Search for the cell housing the specified text and yield its [x, y] center coordinate. 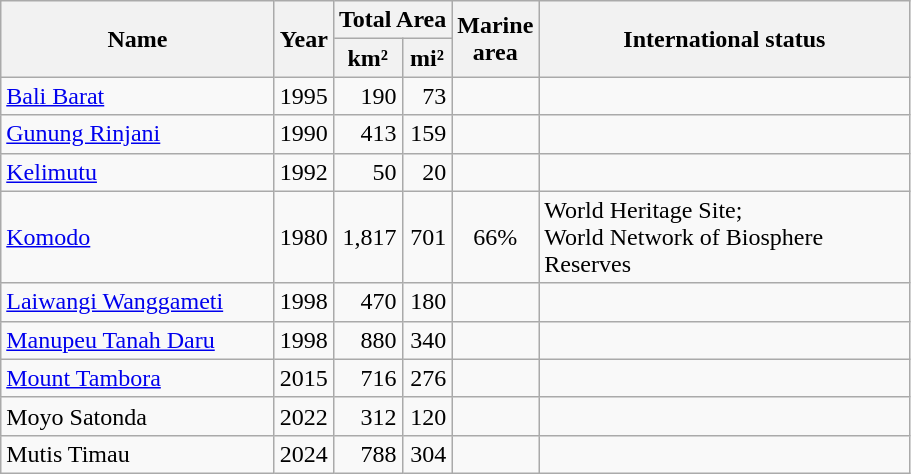
880 [368, 340]
World Heritage Site; World Network of Biosphere Reserves [724, 237]
50 [368, 172]
Bali Barat [138, 96]
701 [427, 237]
Moyo Satonda [138, 416]
Komodo [138, 237]
180 [427, 302]
340 [427, 340]
Total Area [392, 20]
Gunung Rinjani [138, 134]
Name [138, 39]
20 [427, 172]
2024 [304, 454]
Mount Tambora [138, 378]
Year [304, 39]
1992 [304, 172]
788 [368, 454]
International status [724, 39]
190 [368, 96]
mi² [427, 58]
470 [368, 302]
716 [368, 378]
159 [427, 134]
73 [427, 96]
km² [368, 58]
1,817 [368, 237]
312 [368, 416]
66% [496, 237]
1995 [304, 96]
276 [427, 378]
Mutis Timau [138, 454]
Manupeu Tanah Daru [138, 340]
120 [427, 416]
Kelimutu [138, 172]
1980 [304, 237]
2022 [304, 416]
413 [368, 134]
2015 [304, 378]
304 [427, 454]
1990 [304, 134]
Laiwangi Wanggameti [138, 302]
Marine area [496, 39]
